Return the (x, y) coordinate for the center point of the cell that contains the specified text.  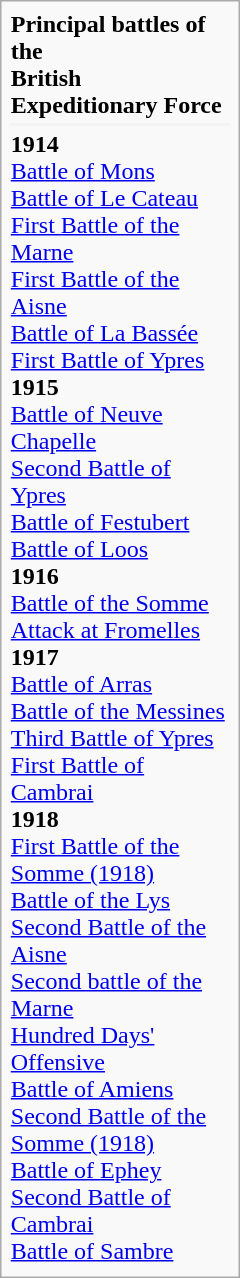
Principal battles of theBritish Expeditionary Force (120, 64)
